Return the (X, Y) coordinate for the center point of the cell that contains the specified text.  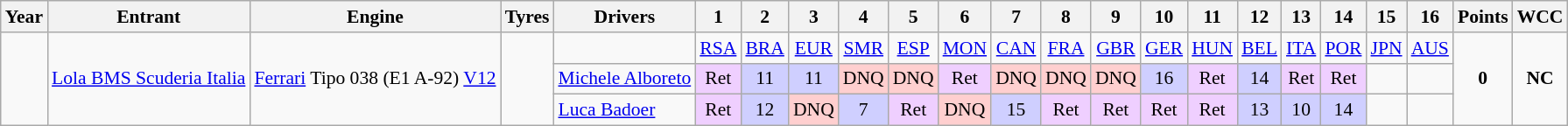
MON (965, 48)
Entrant (149, 17)
FRA (1066, 48)
1 (718, 17)
GBR (1115, 48)
EUR (814, 48)
8 (1066, 17)
Lola BMS Scuderia Italia (149, 79)
2 (765, 17)
NC (1541, 79)
JPN (1386, 48)
BRA (765, 48)
3 (814, 17)
SMR (863, 48)
GER (1164, 48)
Year (25, 17)
BEL (1259, 48)
Ferrari Tipo 038 (E1 A-92) V12 (375, 79)
4 (863, 17)
WCC (1541, 17)
0 (1483, 79)
Points (1483, 17)
5 (914, 17)
Tyres (527, 17)
HUN (1212, 48)
POR (1343, 48)
RSA (718, 48)
CAN (1016, 48)
6 (965, 17)
ITA (1301, 48)
Engine (375, 17)
Drivers (624, 17)
AUS (1431, 48)
9 (1115, 17)
Michele Alboreto (624, 79)
ESP (914, 48)
Luca Badoer (624, 110)
